For the text-containing cell, return its midpoint in (x, y) coordinate format. 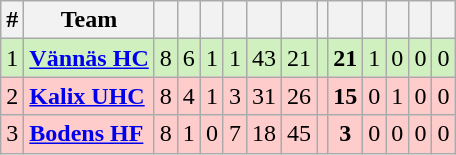
6 (188, 58)
# (12, 20)
2 (12, 96)
Vännäs HC (89, 58)
7 (234, 134)
43 (264, 58)
Bodens HF (89, 134)
Kalix UHC (89, 96)
Team (89, 20)
26 (300, 96)
45 (300, 134)
4 (188, 96)
31 (264, 96)
18 (264, 134)
15 (346, 96)
